Search for the cell housing the specified text and yield its [x, y] center coordinate. 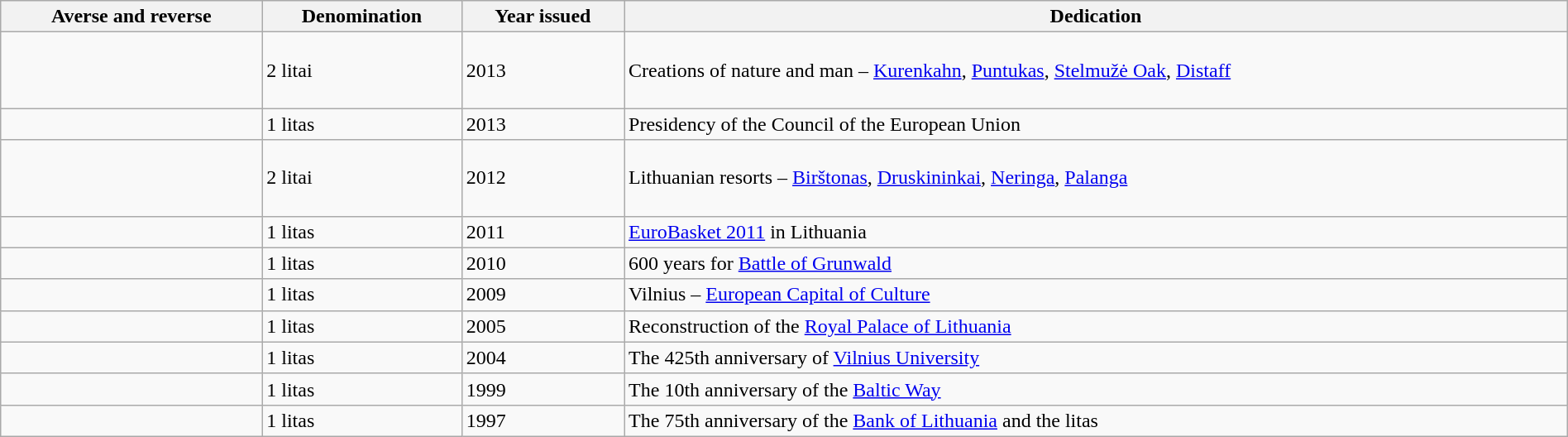
2005 [543, 326]
Dedication [1097, 17]
The 425th anniversary of Vilnius University [1097, 358]
Creations of nature and man – Kurenkahn, Puntukas, Stelmužė Oak, Distaff [1097, 70]
2011 [543, 232]
2004 [543, 358]
Lithuanian resorts – Birštonas, Druskininkai, Neringa, Palanga [1097, 178]
1997 [543, 420]
Averse and reverse [131, 17]
2010 [543, 263]
Reconstruction of the Royal Palace of Lithuania [1097, 326]
Presidency of the Council of the European Union [1097, 124]
Denomination [362, 17]
1999 [543, 389]
2009 [543, 295]
Year issued [543, 17]
EuroBasket 2011 in Lithuania [1097, 232]
600 years for Battle of Grunwald [1097, 263]
2012 [543, 178]
Vilnius – European Capital of Culture [1097, 295]
The 10th anniversary of the Baltic Way [1097, 389]
The 75th anniversary of the Bank of Lithuania and the litas [1097, 420]
